Return [x, y] of the center of cell containing provided text 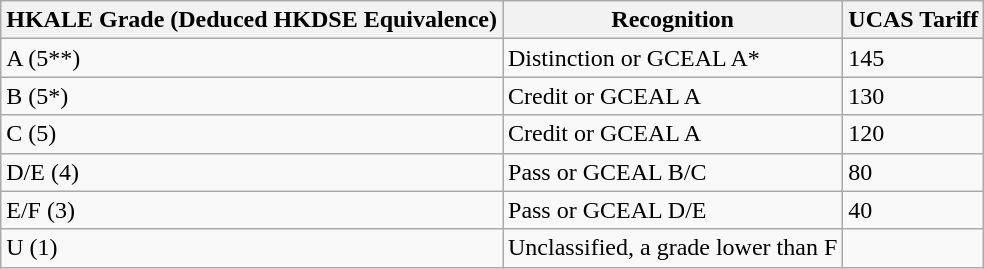
145 [914, 58]
Recognition [672, 20]
120 [914, 134]
80 [914, 172]
UCAS Tariff [914, 20]
C (5) [252, 134]
HKALE Grade (Deduced HKDSE Equivalence) [252, 20]
Pass or GCEAL D/E [672, 210]
130 [914, 96]
B (5*) [252, 96]
U (1) [252, 248]
40 [914, 210]
Distinction or GCEAL A* [672, 58]
E/F (3) [252, 210]
A (5**) [252, 58]
Pass or GCEAL B/C [672, 172]
D/E (4) [252, 172]
Unclassified, a grade lower than F [672, 248]
